Search for the cell housing the specified text and yield its (X, Y) center coordinate. 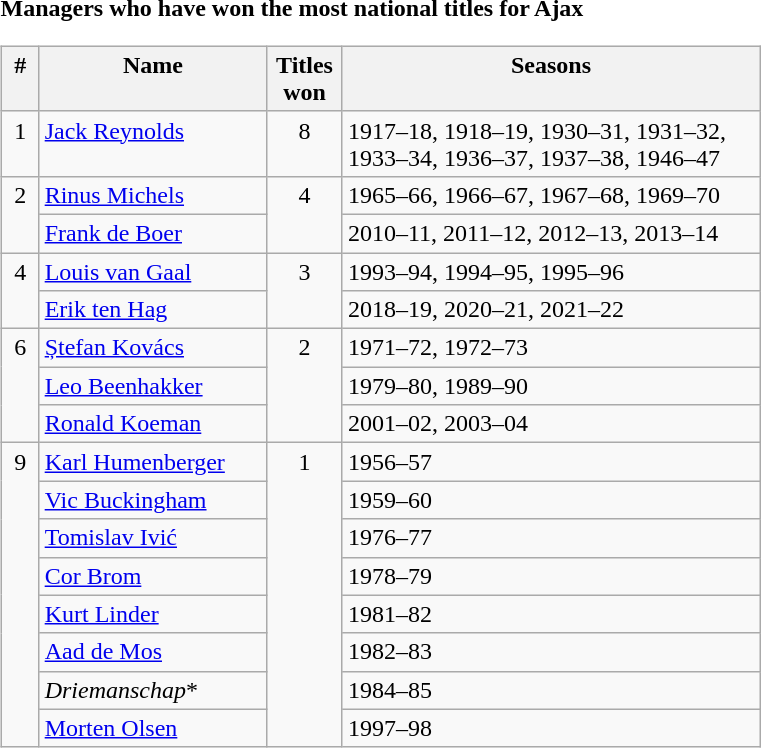
1976–77 (550, 538)
Ștefan Kovács (152, 348)
Rinus Michels (152, 195)
1993–94, 1994–95, 1995–96 (550, 271)
Morten Olsen (152, 728)
6 (20, 386)
Jack Reynolds (152, 144)
# (20, 78)
Erik ten Hag (152, 310)
2001–02, 2003–04 (550, 424)
1959–60 (550, 500)
Ronald Koeman (152, 424)
Kurt Linder (152, 614)
1971–72, 1972–73 (550, 348)
Driemanschap* (152, 690)
Titles won (305, 78)
Name (152, 78)
1982–83 (550, 652)
1997–98 (550, 728)
1917–18, 1918–19, 1930–31, 1931–32, 1933–34, 1936–37, 1937–38, 1946–47 (550, 144)
Cor Brom (152, 576)
1984–85 (550, 690)
Tomislav Ivić (152, 538)
9 (20, 595)
Frank de Boer (152, 233)
Aad de Mos (152, 652)
1978–79 (550, 576)
3 (305, 290)
Karl Humenberger (152, 462)
8 (305, 144)
1956–57 (550, 462)
1981–82 (550, 614)
2018–19, 2020–21, 2021–22 (550, 310)
2010–11, 2011–12, 2012–13, 2013–14 (550, 233)
Leo Beenhakker (152, 386)
1979–80, 1989–90 (550, 386)
1965–66, 1966–67, 1967–68, 1969–70 (550, 195)
Louis van Gaal (152, 271)
Seasons (550, 78)
Vic Buckingham (152, 500)
